For the text-containing cell, return its midpoint in (x, y) coordinate format. 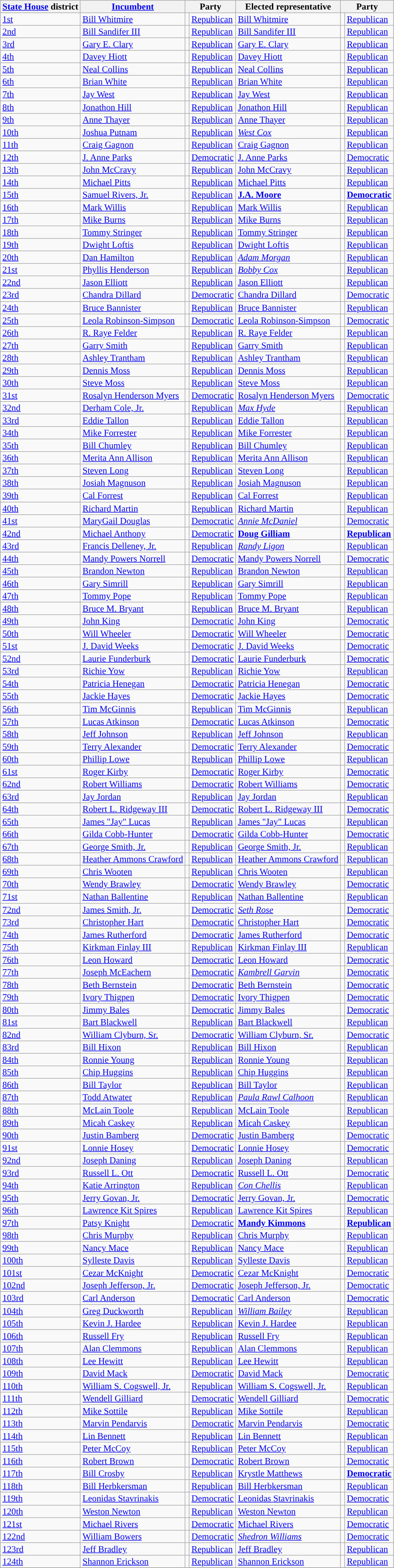
1st (41, 19)
77th (41, 972)
73rd (41, 922)
7th (41, 94)
99th (41, 1248)
116th (41, 1461)
Paula Rawl Calhoon (288, 1098)
93rd (41, 1173)
23rd (41, 295)
50th (41, 634)
39th (41, 496)
112th (41, 1411)
21st (41, 270)
122nd (41, 1536)
94th (41, 1185)
Con Chellis (288, 1185)
86th (41, 1085)
111th (41, 1399)
55th (41, 696)
15th (41, 195)
16th (41, 207)
Samuel Rivers, Jr. (133, 195)
44th (41, 558)
James Smith, Jr. (133, 910)
Michael Anthony (133, 533)
5th (41, 69)
22nd (41, 283)
85th (41, 1072)
Bill Crosby (133, 1474)
102nd (41, 1286)
Doug Gilliam (288, 533)
46th (41, 583)
27th (41, 345)
70th (41, 884)
82nd (41, 1035)
Incumbent (133, 7)
57th (41, 721)
45th (41, 571)
Adam Morgan (288, 258)
Patsy Knight (133, 1223)
J.A. Moore (288, 195)
32nd (41, 408)
124th (41, 1562)
109th (41, 1374)
52nd (41, 659)
Randy Ligon (288, 546)
11th (41, 144)
9th (41, 119)
West Cox (288, 132)
14th (41, 182)
84th (41, 1060)
58th (41, 734)
Katie Arrington (133, 1185)
24th (41, 308)
19th (41, 245)
107th (41, 1348)
97th (41, 1223)
63rd (41, 797)
Annie McDaniel (288, 521)
54th (41, 684)
60th (41, 759)
Joshua Putnam (133, 132)
31st (41, 395)
Dan Hamilton (133, 258)
106th (41, 1336)
69th (41, 872)
Kambrell Garvin (288, 972)
13th (41, 170)
83rd (41, 1047)
62nd (41, 784)
56th (41, 709)
101st (41, 1273)
51st (41, 646)
Todd Atwater (133, 1098)
10th (41, 132)
91st (41, 1148)
120th (41, 1511)
103rd (41, 1298)
30th (41, 383)
Elected representative (288, 7)
42nd (41, 533)
88th (41, 1110)
3rd (41, 44)
48th (41, 608)
Shedron Williams (288, 1536)
William Bailey (288, 1311)
41st (41, 521)
121st (41, 1524)
114th (41, 1436)
Seth Rose (288, 910)
Greg Duckworth (133, 1311)
95th (41, 1198)
68th (41, 859)
89th (41, 1123)
38th (41, 483)
33rd (41, 421)
110th (41, 1386)
47th (41, 596)
25th (41, 320)
6th (41, 82)
117th (41, 1474)
79th (41, 997)
76th (41, 960)
115th (41, 1449)
20th (41, 258)
71st (41, 897)
65th (41, 822)
59th (41, 746)
29th (41, 370)
Phyllis Henderson (133, 270)
2nd (41, 32)
92nd (41, 1160)
Bobby Cox (288, 270)
98th (41, 1235)
81st (41, 1022)
100th (41, 1260)
90th (41, 1135)
Mandy Kimmons (288, 1223)
64th (41, 809)
William Bowers (133, 1536)
96th (41, 1210)
26th (41, 333)
74th (41, 935)
104th (41, 1311)
105th (41, 1323)
Krystle Matthews (288, 1474)
35th (41, 446)
49th (41, 621)
Joseph McEachern (133, 972)
12th (41, 157)
Francis Delleney, Jr. (133, 546)
119th (41, 1499)
61st (41, 771)
43rd (41, 546)
36th (41, 458)
Derham Cole, Jr. (133, 408)
118th (41, 1486)
17th (41, 220)
18th (41, 233)
67th (41, 847)
40th (41, 508)
72nd (41, 910)
37th (41, 471)
28th (41, 358)
8th (41, 107)
87th (41, 1098)
78th (41, 985)
80th (41, 1010)
Max Hyde (288, 408)
123rd (41, 1549)
113th (41, 1424)
75th (41, 947)
State House district (41, 7)
4th (41, 57)
MaryGail Douglas (133, 521)
108th (41, 1361)
34th (41, 433)
66th (41, 834)
53rd (41, 671)
